Scan for the cell matching the given text and deliver its [x, y] coordinate at center. 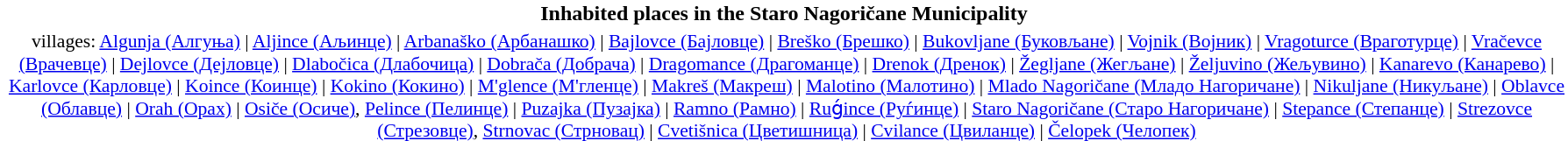
Inhabited places in the Staro Nagoričane Municipality [784, 13]
